From the cell containing the given text, extract its center point as [X, Y] coordinate. 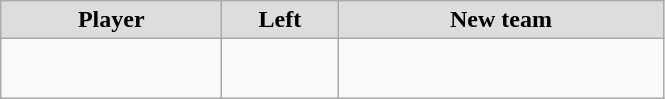
Left [280, 20]
Player [112, 20]
New team [501, 20]
